Identify which cell holds the provided text, then report its [X, Y] central coordinate. 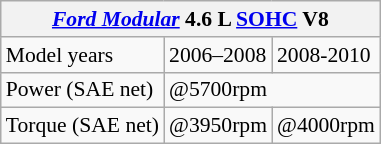
@5700rpm [272, 90]
@4000rpm [326, 126]
Ford Modular 4.6 L SOHC V8 [190, 19]
Model years [82, 55]
Torque (SAE net) [82, 126]
@3950rpm [218, 126]
2006–2008 [218, 55]
2008-2010 [326, 55]
Power (SAE net) [82, 90]
